Scan for the cell matching the given text and deliver its (x, y) coordinate at center. 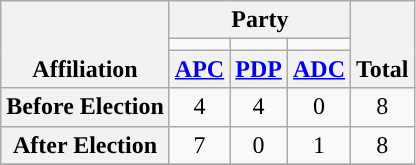
Total (383, 44)
Before Election (86, 107)
7 (199, 145)
1 (318, 145)
APC (199, 69)
Affiliation (86, 44)
After Election (86, 145)
Party (260, 20)
ADC (318, 69)
PDP (259, 69)
